Provide the [X, Y] coordinate of the cell's center where the given text is located.  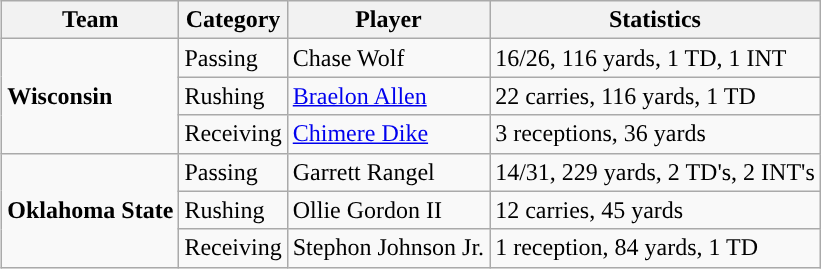
22 carries, 116 yards, 1 TD [656, 96]
Wisconsin [90, 96]
Category [233, 20]
14/31, 229 yards, 2 TD's, 2 INT's [656, 172]
Oklahoma State [90, 210]
3 receptions, 36 yards [656, 134]
Garrett Rangel [388, 172]
Player [388, 20]
Ollie Gordon II [388, 210]
Braelon Allen [388, 96]
Statistics [656, 20]
Team [90, 20]
12 carries, 45 yards [656, 210]
Chase Wolf [388, 58]
Stephon Johnson Jr. [388, 248]
1 reception, 84 yards, 1 TD [656, 248]
16/26, 116 yards, 1 TD, 1 INT [656, 58]
Chimere Dike [388, 134]
